Scan for the cell matching the given text and deliver its (x, y) coordinate at center. 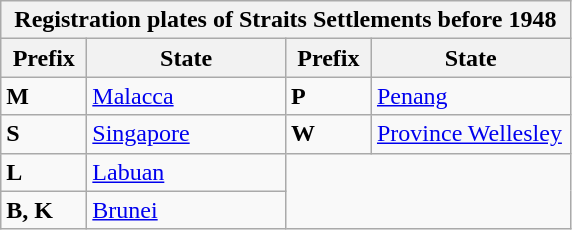
Brunei (186, 210)
Province Wellesley (470, 134)
Penang (470, 96)
Registration plates of Straits Settlements before 1948 (286, 20)
S (44, 134)
W (328, 134)
M (44, 96)
Labuan (186, 172)
B, K (44, 210)
Malacca (186, 96)
L (44, 172)
P (328, 96)
Singapore (186, 134)
